Return (x, y) of the center of cell containing provided text 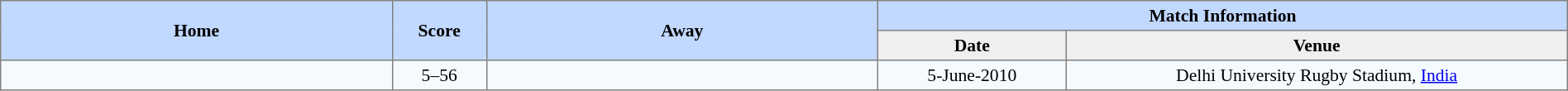
Match Information (1223, 16)
Score (439, 31)
Home (197, 31)
Venue (1317, 45)
5–56 (439, 75)
Delhi University Rugby Stadium, India (1317, 75)
Date (973, 45)
5-June-2010 (973, 75)
Away (682, 31)
